From the cell containing the given text, extract its center point as [x, y] coordinate. 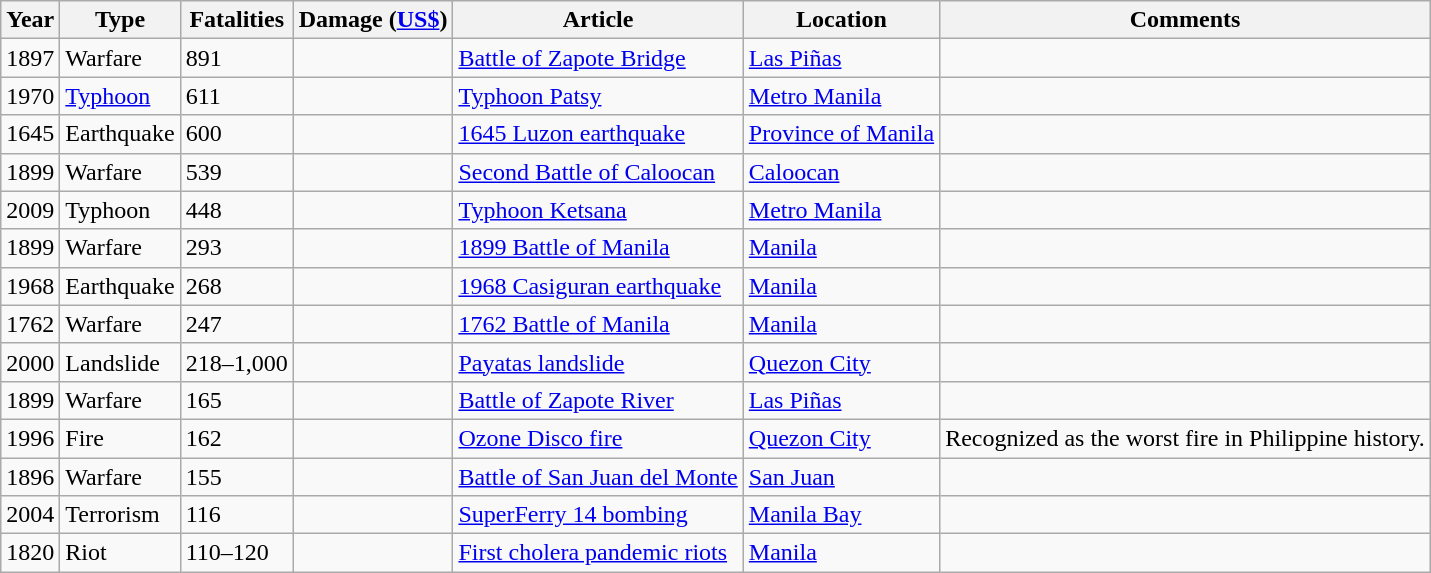
Riot [120, 553]
Typhoon Ketsana [598, 210]
1645 Luzon earthquake [598, 134]
Landslide [120, 362]
162 [236, 438]
Province of Manila [841, 134]
293 [236, 248]
Battle of Zapote River [598, 400]
First cholera pandemic riots [598, 553]
1897 [30, 58]
Battle of San Juan del Monte [598, 477]
1645 [30, 134]
2000 [30, 362]
891 [236, 58]
1762 [30, 324]
Caloocan [841, 172]
1996 [30, 438]
611 [236, 96]
San Juan [841, 477]
1968 Casiguran earthquake [598, 286]
Fatalities [236, 20]
1820 [30, 553]
1899 Battle of Manila [598, 248]
539 [236, 172]
Second Battle of Caloocan [598, 172]
Type [120, 20]
116 [236, 515]
Manila Bay [841, 515]
Comments [1186, 20]
Damage (US$) [373, 20]
600 [236, 134]
Ozone Disco fire [598, 438]
2009 [30, 210]
2004 [30, 515]
Year [30, 20]
Typhoon Patsy [598, 96]
218–1,000 [236, 362]
155 [236, 477]
Recognized as the worst fire in Philippine history. [1186, 438]
448 [236, 210]
Battle of Zapote Bridge [598, 58]
Payatas landslide [598, 362]
1762 Battle of Manila [598, 324]
Article [598, 20]
165 [236, 400]
268 [236, 286]
SuperFerry 14 bombing [598, 515]
Location [841, 20]
Fire [120, 438]
110–120 [236, 553]
1968 [30, 286]
Terrorism [120, 515]
247 [236, 324]
1970 [30, 96]
1896 [30, 477]
